Return the (X, Y) coordinate for the center point of the cell that contains the specified text.  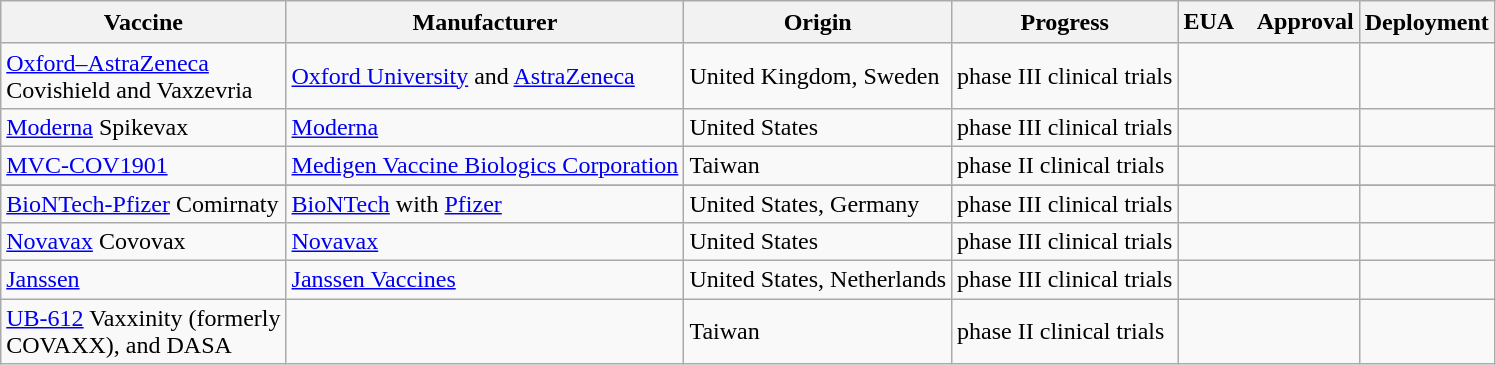
Janssen (144, 280)
Origin (818, 22)
Progress (1065, 22)
Oxford–AstraZeneca Covishield and Vaxzevria (144, 76)
MVC-COV1901 (144, 165)
Deployment (1426, 22)
United States, Germany (818, 203)
Manufacturer (485, 22)
EUA Approval (1268, 22)
Moderna (485, 127)
BioNTech-Pfizer Comirnaty (144, 203)
Novavax Covovax (144, 242)
United States, Netherlands (818, 280)
Medigen Vaccine Biologics Corporation (485, 165)
BioNTech with Pfizer (485, 203)
Oxford University and AstraZeneca (485, 76)
Vaccine (144, 22)
Janssen Vaccines (485, 280)
Novavax (485, 242)
United Kingdom, Sweden (818, 76)
Moderna Spikevax (144, 127)
UB-612 Vaxxinity (formerlyCOVAXX), and DASA (144, 332)
